Pinpoint the cell where the given text exists, returning its (X, Y) midpoint coordinate. 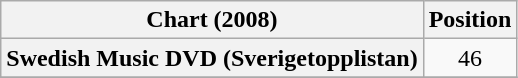
Position (470, 20)
Swedish Music DVD (Sverigetopplistan) (212, 58)
Chart (2008) (212, 20)
46 (470, 58)
